Pinpoint the cell where the given text exists, returning its [X, Y] midpoint coordinate. 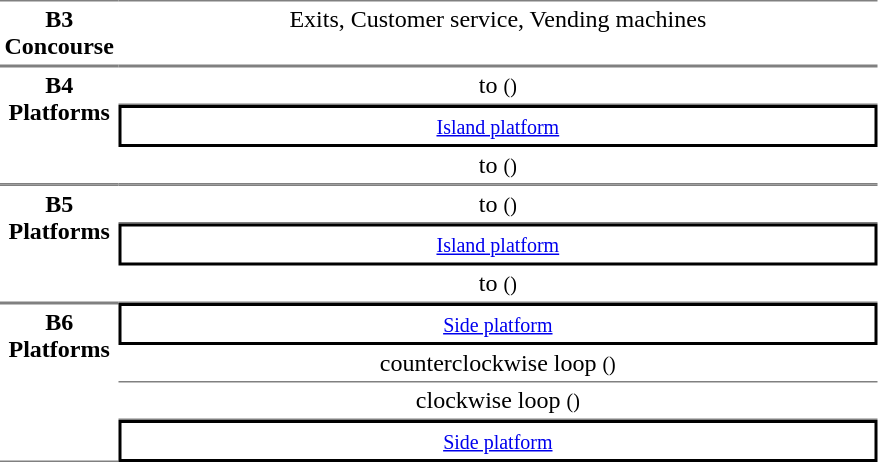
Exits, Customer service, Vending machines [498, 33]
B3Concourse [59, 33]
counterclockwise loop () [498, 364]
B5Platforms [59, 243]
B4Platforms [59, 125]
clockwise loop () [498, 401]
B6Platforms [59, 382]
